Determine the [x, y] coordinate at the center of the cell enclosing the given text.  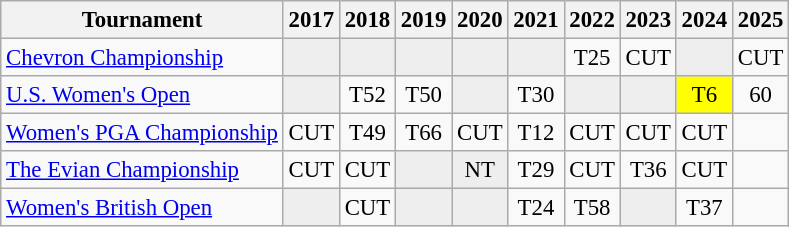
T49 [367, 133]
T36 [648, 170]
T6 [704, 95]
2025 [760, 20]
T12 [536, 133]
T30 [536, 95]
U.S. Women's Open [142, 95]
NT [480, 170]
2023 [648, 20]
T29 [536, 170]
Chevron Championship [142, 58]
2019 [424, 20]
T66 [424, 133]
Women's PGA Championship [142, 133]
T52 [367, 95]
Tournament [142, 20]
2021 [536, 20]
T50 [424, 95]
60 [760, 95]
2018 [367, 20]
T37 [704, 208]
2024 [704, 20]
2017 [311, 20]
T25 [592, 58]
Women's British Open [142, 208]
The Evian Championship [142, 170]
2020 [480, 20]
T24 [536, 208]
T58 [592, 208]
2022 [592, 20]
